Pinpoint the cell where the given text exists, returning its (X, Y) midpoint coordinate. 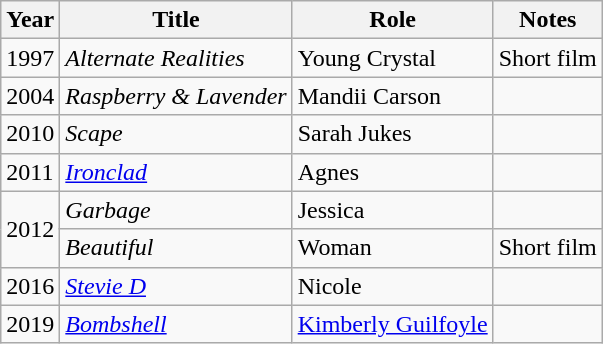
2011 (30, 172)
2012 (30, 229)
Bombshell (176, 324)
Year (30, 20)
Beautiful (176, 248)
Mandii Carson (392, 96)
Stevie D (176, 286)
Young Crystal (392, 58)
Sarah Jukes (392, 134)
2019 (30, 324)
Garbage (176, 210)
Agnes (392, 172)
Title (176, 20)
Jessica (392, 210)
Woman (392, 248)
2010 (30, 134)
Notes (548, 20)
Nicole (392, 286)
Scape (176, 134)
1997 (30, 58)
2016 (30, 286)
Raspberry & Lavender (176, 96)
Alternate Realities (176, 58)
Kimberly Guilfoyle (392, 324)
Ironclad (176, 172)
Role (392, 20)
2004 (30, 96)
